Return the (x, y) coordinate for the center point of the cell that contains the specified text.  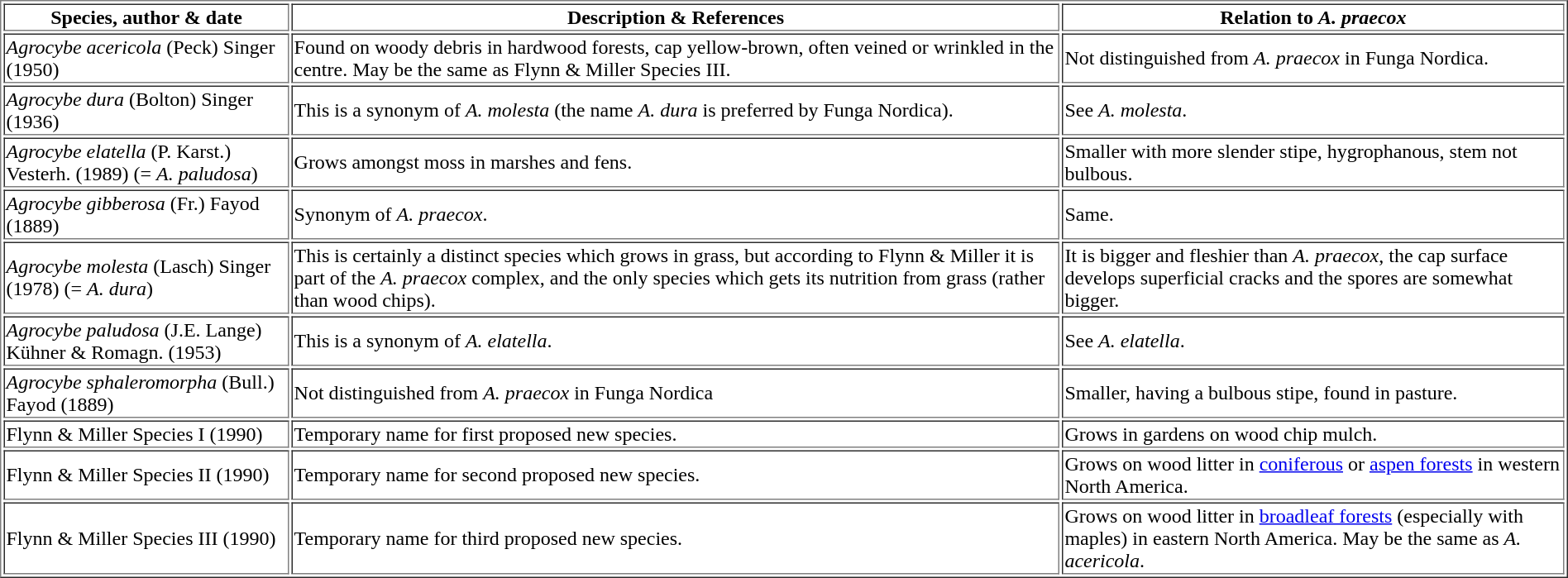
Agrocybe dura (Bolton) Singer (1936) (146, 111)
Species, author & date (146, 17)
Not distinguished from A. praecox in Funga Nordica. (1313, 58)
Smaller with more slender stipe, hygrophanous, stem not bulbous. (1313, 162)
Not distinguished from A. praecox in Funga Nordica (676, 394)
See A. elatella. (1313, 341)
Flynn & Miller Species I (1990) (146, 433)
Synonym of A. praecox. (676, 215)
Agrocybe sphaleromorpha (Bull.) Fayod (1889) (146, 394)
Temporary name for third proposed new species. (676, 539)
It is bigger and fleshier than A. praecox, the cap surface develops superficial cracks and the spores are somewhat bigger. (1313, 278)
This is a synonym of A. molesta (the name A. dura is preferred by Funga Nordica). (676, 111)
Flynn & Miller Species III (1990) (146, 539)
See A. molesta. (1313, 111)
Grows in gardens on wood chip mulch. (1313, 433)
Grows on wood litter in broadleaf forests (especially with maples) in eastern North America. May be the same as A. acericola. (1313, 539)
Grows on wood litter in coniferous or aspen forests in western North America. (1313, 475)
Agrocybe acericola (Peck) Singer (1950) (146, 58)
Description & References (676, 17)
Relation to A. praecox (1313, 17)
Flynn & Miller Species II (1990) (146, 475)
Temporary name for second proposed new species. (676, 475)
Agrocybe elatella (P. Karst.) Vesterh. (1989) (= A. paludosa) (146, 162)
Same. (1313, 215)
Smaller, having a bulbous stipe, found in pasture. (1313, 394)
This is a synonym of A. elatella. (676, 341)
Agrocybe paludosa (J.E. Lange) Kühner & Romagn. (1953) (146, 341)
Found on woody debris in hardwood forests, cap yellow-brown, often veined or wrinkled in the centre. May be the same as Flynn & Miller Species III. (676, 58)
Agrocybe gibberosa (Fr.) Fayod (1889) (146, 215)
Grows amongst moss in marshes and fens. (676, 162)
Agrocybe molesta (Lasch) Singer (1978) (= A. dura) (146, 278)
Temporary name for first proposed new species. (676, 433)
